From the cell containing the given text, extract its center point as [X, Y] coordinate. 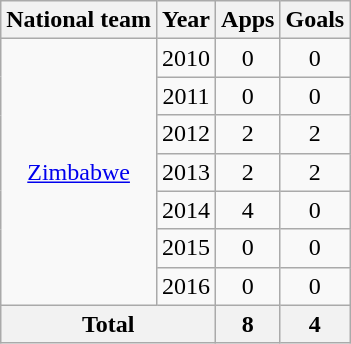
2012 [186, 134]
Total [108, 324]
2016 [186, 286]
Goals [315, 20]
2015 [186, 248]
2010 [186, 58]
National team [79, 20]
2013 [186, 172]
8 [248, 324]
Year [186, 20]
Zimbabwe [79, 172]
Apps [248, 20]
2011 [186, 96]
2014 [186, 210]
